Scan for the cell matching the given text and deliver its (x, y) coordinate at center. 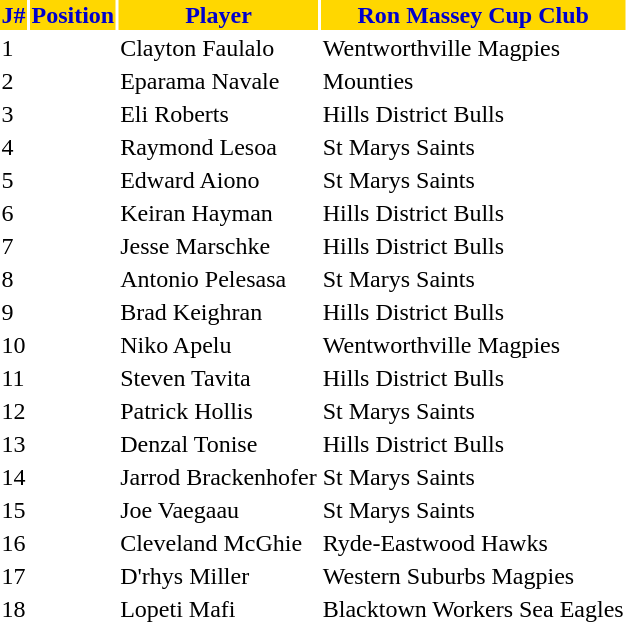
16 (14, 543)
Jesse Marschke (219, 246)
Western Suburbs Magpies (473, 576)
14 (14, 477)
Keiran Hayman (219, 213)
2 (14, 81)
Player (219, 15)
J# (14, 15)
D'rhys Miller (219, 576)
Ron Massey Cup Club (473, 15)
1 (14, 48)
5 (14, 180)
12 (14, 411)
Denzal Tonise (219, 444)
Jarrod Brackenhofer (219, 477)
10 (14, 345)
17 (14, 576)
13 (14, 444)
3 (14, 114)
Clayton Faulalo (219, 48)
Mounties (473, 81)
Eli Roberts (219, 114)
Antonio Pelesasa (219, 279)
Niko Apelu (219, 345)
9 (14, 312)
Patrick Hollis (219, 411)
8 (14, 279)
15 (14, 510)
4 (14, 147)
Position (73, 15)
Cleveland McGhie (219, 543)
Ryde-Eastwood Hawks (473, 543)
Eparama Navale (219, 81)
Edward Aiono (219, 180)
7 (14, 246)
Brad Keighran (219, 312)
6 (14, 213)
Joe Vaegaau (219, 510)
11 (14, 378)
Raymond Lesoa (219, 147)
Steven Tavita (219, 378)
